Find where the given text appears and provide that cell's center as (X, Y) coordinate. 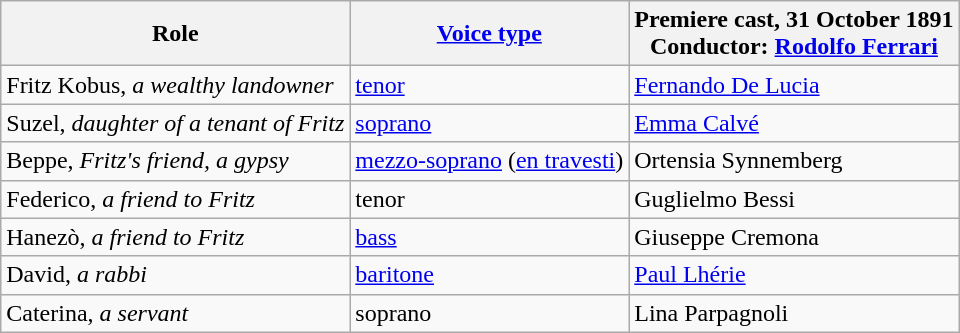
Suzel, daughter of a tenant of Fritz (176, 123)
Premiere cast, 31 October 1891Conductor: Rodolfo Ferrari (794, 34)
Giuseppe Cremona (794, 237)
Guglielmo Bessi (794, 199)
Fritz Kobus, a wealthy landowner (176, 85)
Role (176, 34)
Hanezò, a friend to Fritz (176, 237)
baritone (490, 275)
Paul Lhérie (794, 275)
bass (490, 237)
Voice type (490, 34)
Beppe, Fritz's friend, a gypsy (176, 161)
Lina Parpagnoli (794, 313)
David, a rabbi (176, 275)
Ortensia Synnemberg (794, 161)
Fernando De Lucia (794, 85)
Caterina, a servant (176, 313)
Federico, a friend to Fritz (176, 199)
mezzo-soprano (en travesti) (490, 161)
Emma Calvé (794, 123)
